Output the [x, y] coordinate of the center of the cell containing the given text.  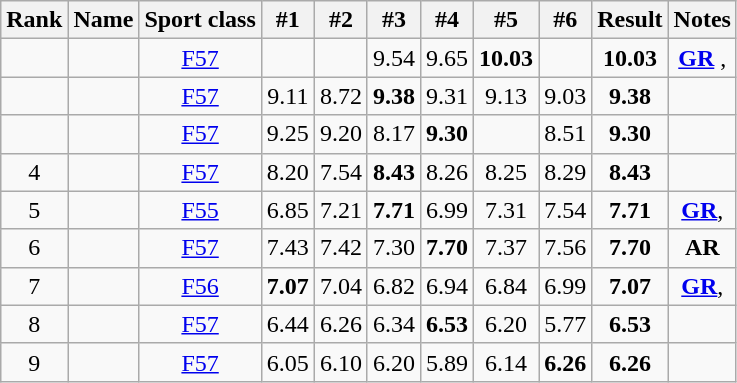
8.51 [566, 134]
6.34 [394, 324]
#2 [340, 20]
6.14 [506, 362]
9.54 [394, 58]
GR , [702, 58]
#6 [566, 20]
6.10 [340, 362]
7.56 [566, 248]
9.11 [288, 96]
9.13 [506, 96]
6.85 [288, 210]
8.17 [394, 134]
6.05 [288, 362]
7.21 [340, 210]
5 [34, 210]
7.37 [506, 248]
9.65 [446, 58]
6.84 [506, 286]
7.43 [288, 248]
9.31 [446, 96]
6.94 [446, 286]
7.31 [506, 210]
8.26 [446, 172]
#5 [506, 20]
Rank [34, 20]
AR [702, 248]
Notes [702, 20]
9 [34, 362]
7.42 [340, 248]
7 [34, 286]
8.25 [506, 172]
Result [630, 20]
Name [104, 20]
F55 [200, 210]
5.89 [446, 362]
9.03 [566, 96]
#3 [394, 20]
9.20 [340, 134]
#1 [288, 20]
4 [34, 172]
8.20 [288, 172]
8.29 [566, 172]
6.44 [288, 324]
6 [34, 248]
5.77 [566, 324]
6.82 [394, 286]
8.72 [340, 96]
7.30 [394, 248]
Sport class [200, 20]
#4 [446, 20]
9.25 [288, 134]
F56 [200, 286]
7.04 [340, 286]
8 [34, 324]
